Capture the cell that displays the provided text and extract its [X, Y] central coordinate. 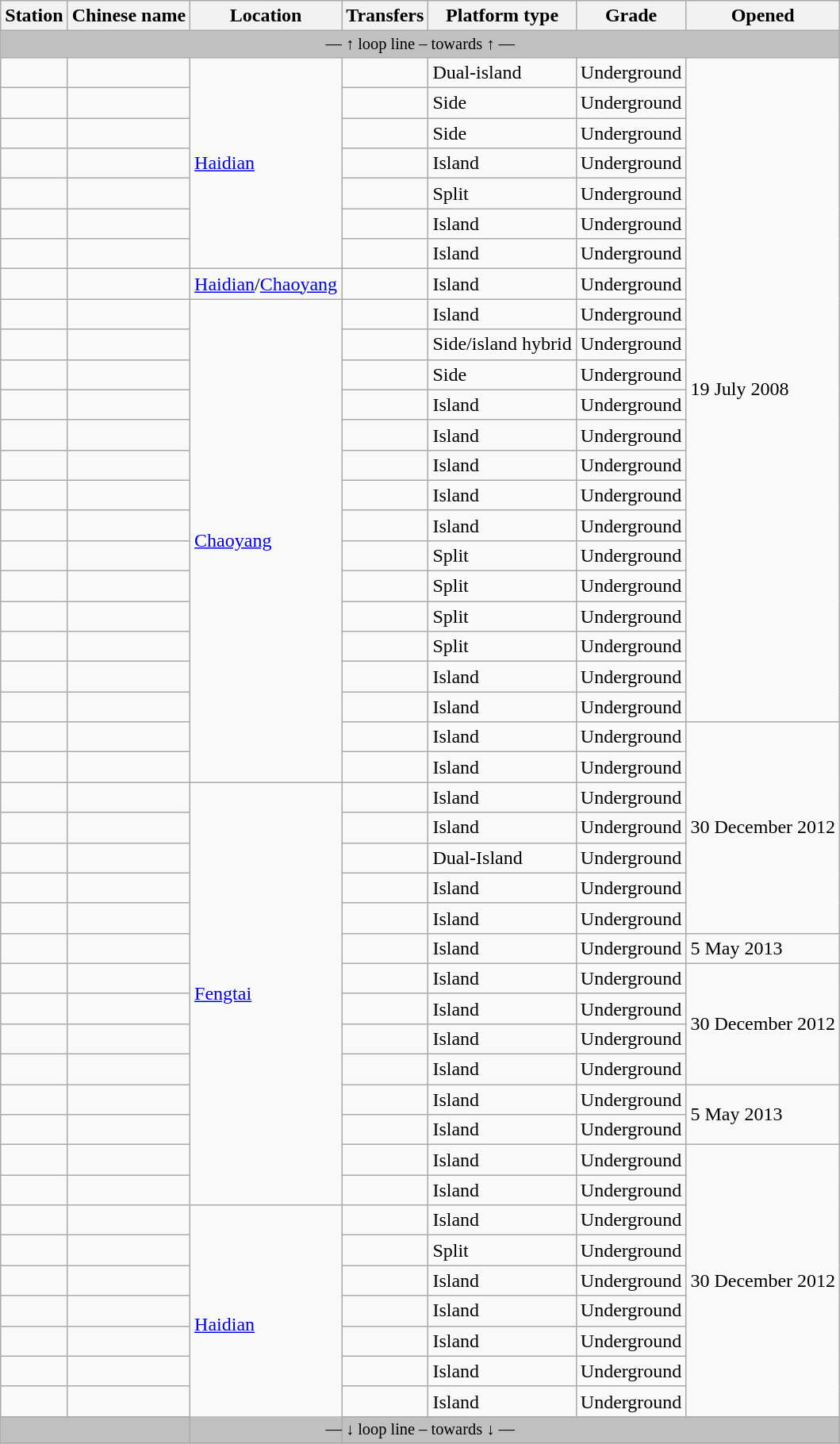
Chaoyang [267, 541]
Opened [763, 16]
— ↓ loop line – towards ↓ — [420, 1430]
Dual-island [502, 72]
Chinese name [128, 16]
Haidian/Chaoyang [267, 284]
Platform type [502, 16]
Grade [631, 16]
Fengtai [267, 993]
Location [267, 16]
— ↑ loop line – towards ↑ — [420, 44]
19 July 2008 [763, 389]
Side/island hybrid [502, 344]
Transfers [385, 16]
Dual-Island [502, 858]
Station [34, 16]
